For the text-containing cell, return its midpoint in (x, y) coordinate format. 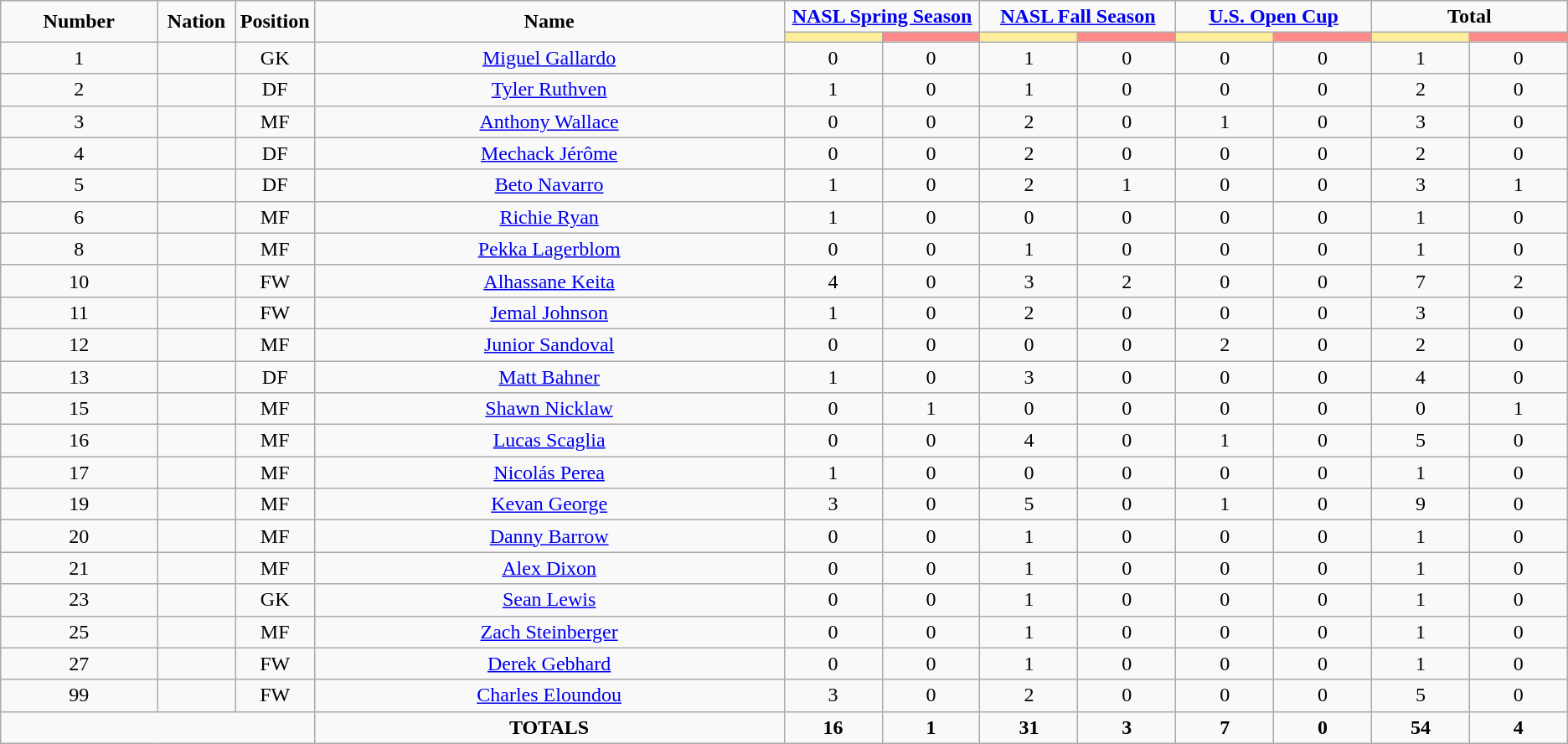
99 (79, 695)
NASL Spring Season (882, 17)
15 (79, 409)
Name (549, 22)
11 (79, 313)
10 (79, 281)
Danny Barrow (549, 536)
20 (79, 536)
23 (79, 600)
31 (1029, 727)
Jemal Johnson (549, 313)
27 (79, 664)
Nation (197, 22)
Sean Lewis (549, 600)
Pekka Lagerblom (549, 249)
Position (275, 22)
19 (79, 504)
Kevan George (549, 504)
17 (79, 473)
12 (79, 344)
Mechack Jérôme (549, 153)
8 (79, 249)
Total (1469, 17)
Beto Navarro (549, 185)
Anthony Wallace (549, 121)
Shawn Nicklaw (549, 409)
25 (79, 632)
NASL Fall Season (1078, 17)
54 (1421, 727)
13 (79, 376)
21 (79, 568)
Zach Steinberger (549, 632)
Richie Ryan (549, 217)
Nicolás Perea (549, 473)
Miguel Gallardo (549, 58)
Tyler Ruthven (549, 90)
Number (79, 22)
6 (79, 217)
Junior Sandoval (549, 344)
Matt Bahner (549, 376)
Alex Dixon (549, 568)
U.S. Open Cup (1274, 17)
Charles Eloundou (549, 695)
TOTALS (549, 727)
Lucas Scaglia (549, 441)
9 (1421, 504)
Alhassane Keita (549, 281)
Derek Gebhard (549, 664)
